Extract the [X, Y] coordinate from the center of the cell holding the provided text.  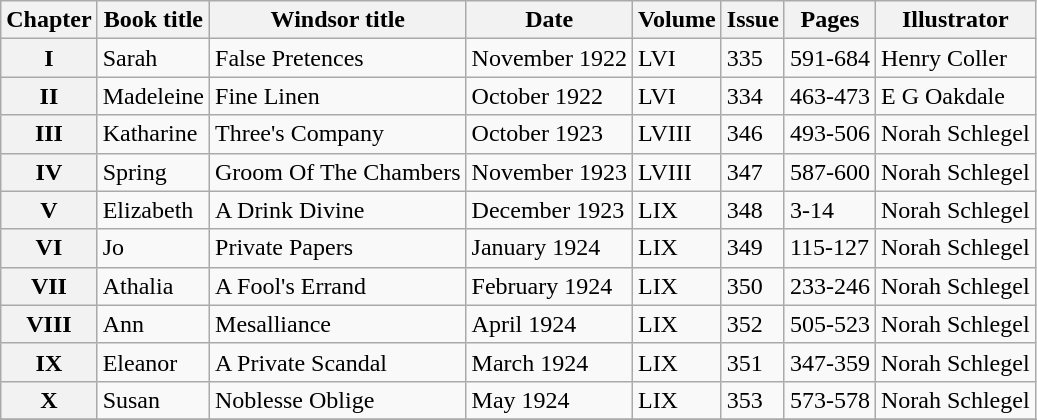
Sarah [153, 58]
Pages [830, 20]
Eleanor [153, 362]
Private Papers [338, 248]
Chapter [49, 20]
January 1924 [549, 248]
March 1924 [549, 362]
Book title [153, 20]
Windsor title [338, 20]
VII [49, 286]
350 [752, 286]
A Drink Divine [338, 210]
False Pretences [338, 58]
Groom Of The Chambers [338, 172]
505-523 [830, 324]
October 1923 [549, 134]
VIII [49, 324]
Mesalliance [338, 324]
352 [752, 324]
II [49, 96]
3-14 [830, 210]
353 [752, 400]
573-578 [830, 400]
115-127 [830, 248]
Elizabeth [153, 210]
Susan [153, 400]
December 1923 [549, 210]
A Fool's Errand [338, 286]
Illustrator [955, 20]
587-600 [830, 172]
Issue [752, 20]
351 [752, 362]
VI [49, 248]
348 [752, 210]
Henry Coller [955, 58]
Volume [676, 20]
Jo [153, 248]
November 1923 [549, 172]
Ann [153, 324]
Fine Linen [338, 96]
Three's Company [338, 134]
X [49, 400]
E G Oakdale [955, 96]
Noblesse Oblige [338, 400]
Athalia [153, 286]
Madeleine [153, 96]
Date [549, 20]
493-506 [830, 134]
347-359 [830, 362]
346 [752, 134]
V [49, 210]
IX [49, 362]
I [49, 58]
III [49, 134]
Spring [153, 172]
April 1924 [549, 324]
347 [752, 172]
233-246 [830, 286]
Katharine [153, 134]
IV [49, 172]
May 1924 [549, 400]
October 1922 [549, 96]
November 1922 [549, 58]
349 [752, 248]
591-684 [830, 58]
A Private Scandal [338, 362]
463-473 [830, 96]
February 1924 [549, 286]
334 [752, 96]
335 [752, 58]
